Provide the (x, y) coordinate of the cell's center where the given text is located.  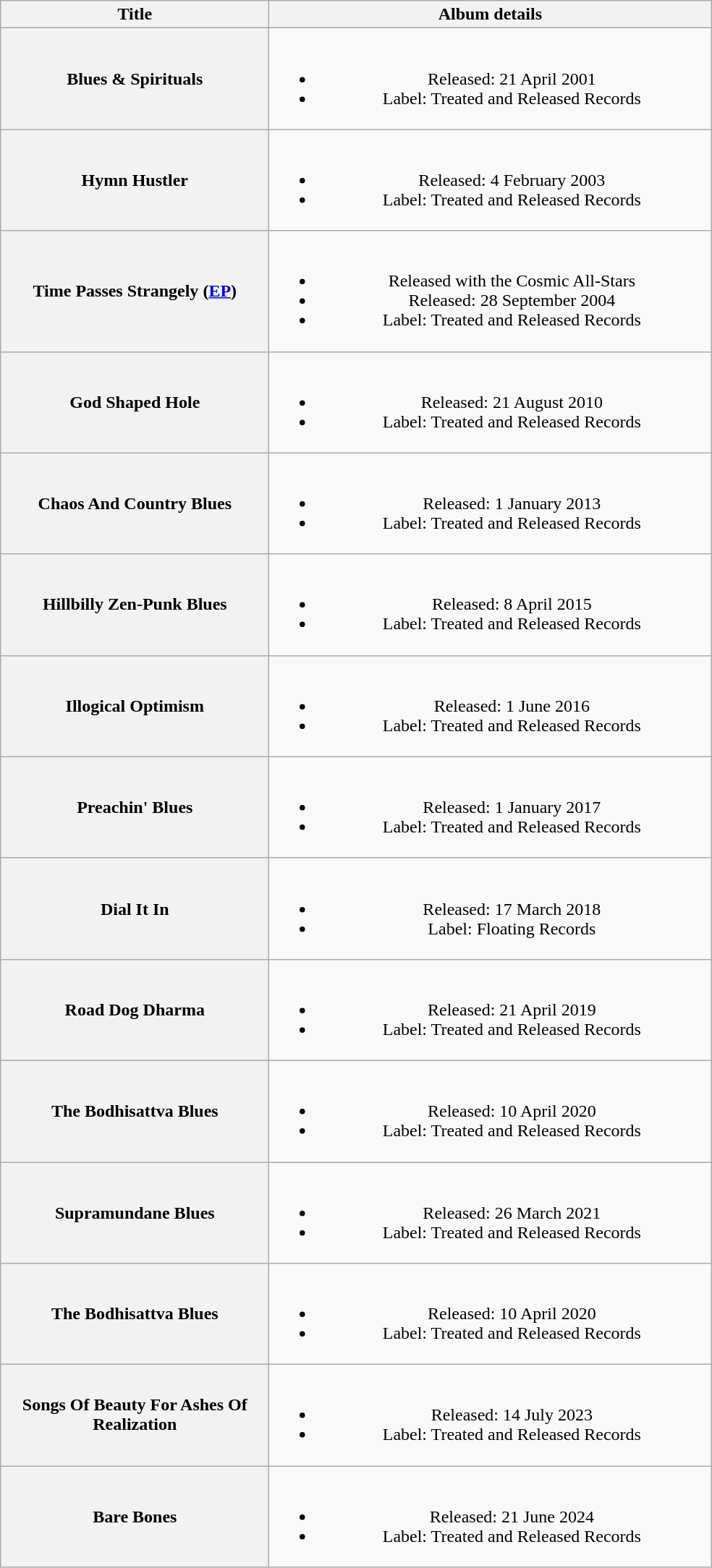
Hillbilly Zen-Punk Blues (135, 605)
Supramundane Blues (135, 1212)
Time Passes Strangely (EP) (135, 291)
Released: 1 January 2017Label: Treated and Released Records (491, 807)
Illogical Optimism (135, 706)
Dial It In (135, 908)
Preachin' Blues (135, 807)
Album details (491, 14)
Released: 1 January 2013Label: Treated and Released Records (491, 503)
Bare Bones (135, 1517)
Released: 21 April 2001Label: Treated and Released Records (491, 79)
Released: 14 July 2023Label: Treated and Released Records (491, 1415)
Released: 21 April 2019Label: Treated and Released Records (491, 1010)
Title (135, 14)
Chaos And Country Blues (135, 503)
Blues & Spirituals (135, 79)
Released: 21 August 2010Label: Treated and Released Records (491, 402)
Released: 21 June 2024Label: Treated and Released Records (491, 1517)
Hymn Hustler (135, 180)
Released: 8 April 2015Label: Treated and Released Records (491, 605)
Road Dog Dharma (135, 1010)
Released: 26 March 2021Label: Treated and Released Records (491, 1212)
Released: 4 February 2003Label: Treated and Released Records (491, 180)
Released: 17 March 2018Label: Floating Records (491, 908)
Songs Of Beauty For Ashes Of Realization (135, 1415)
God Shaped Hole (135, 402)
Released with the Cosmic All-StarsReleased: 28 September 2004Label: Treated and Released Records (491, 291)
Released: 1 June 2016Label: Treated and Released Records (491, 706)
